From the cell containing the given text, extract its center point as (X, Y) coordinate. 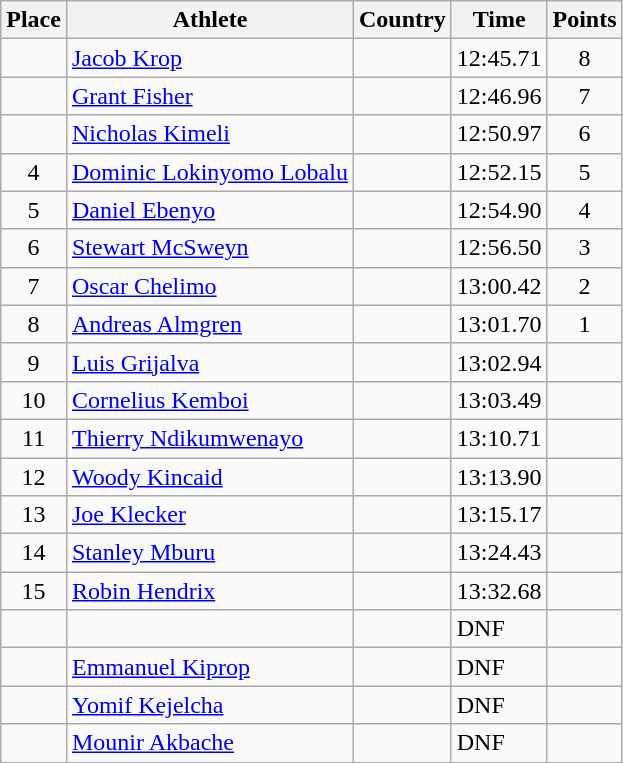
Grant Fisher (210, 96)
Nicholas Kimeli (210, 134)
Points (584, 20)
13 (34, 515)
Joe Klecker (210, 515)
Thierry Ndikumwenayo (210, 438)
Country (402, 20)
13:02.94 (499, 362)
12:45.71 (499, 58)
13:32.68 (499, 591)
Stanley Mburu (210, 553)
12:52.15 (499, 172)
12:54.90 (499, 210)
1 (584, 324)
15 (34, 591)
Emmanuel Kiprop (210, 667)
Athlete (210, 20)
Place (34, 20)
12 (34, 477)
Robin Hendrix (210, 591)
13:24.43 (499, 553)
Jacob Krop (210, 58)
3 (584, 248)
Stewart McSweyn (210, 248)
Dominic Lokinyomo Lobalu (210, 172)
Oscar Chelimo (210, 286)
12:46.96 (499, 96)
12:56.50 (499, 248)
Yomif Kejelcha (210, 705)
13:13.90 (499, 477)
10 (34, 400)
13:03.49 (499, 400)
12:50.97 (499, 134)
13:15.17 (499, 515)
Daniel Ebenyo (210, 210)
Mounir Akbache (210, 743)
13:01.70 (499, 324)
9 (34, 362)
14 (34, 553)
2 (584, 286)
Luis Grijalva (210, 362)
Woody Kincaid (210, 477)
13:00.42 (499, 286)
Time (499, 20)
Cornelius Kemboi (210, 400)
13:10.71 (499, 438)
11 (34, 438)
Andreas Almgren (210, 324)
